Detect which cell encompasses the target text, then output its (x, y) center coordinate. 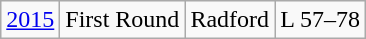
First Round (122, 20)
Radford (230, 20)
L 57–78 (320, 20)
2015 (30, 20)
